Extract the [X, Y] coordinate from the center of the cell holding the provided text.  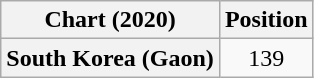
Chart (2020) [110, 20]
139 [266, 58]
Position [266, 20]
South Korea (Gaon) [110, 58]
